Return [x, y] of the center of cell containing provided text 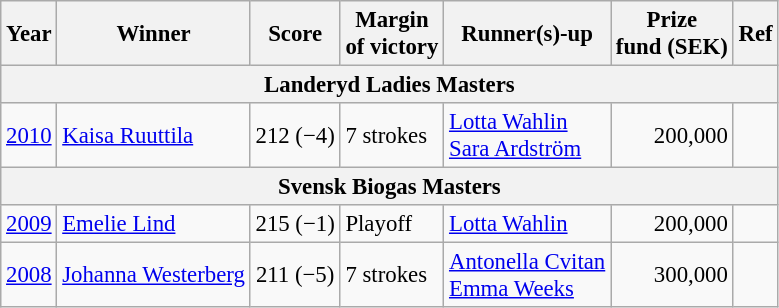
Runner(s)-up [528, 34]
Kaisa Ruuttila [154, 136]
300,000 [672, 276]
Johanna Westerberg [154, 276]
211 (−5) [295, 276]
Emelie Lind [154, 224]
212 (−4) [295, 136]
Landeryd Ladies Masters [390, 85]
Prizefund (SEK) [672, 34]
Marginof victory [392, 34]
2009 [29, 224]
Svensk Biogas Masters [390, 187]
Winner [154, 34]
Year [29, 34]
Playoff [392, 224]
Ref [756, 34]
Lotta Wahlin [528, 224]
Score [295, 34]
2008 [29, 276]
Lotta Wahlin Sara Ardström [528, 136]
Antonella Cvitan Emma Weeks [528, 276]
215 (−1) [295, 224]
2010 [29, 136]
